From the cell containing the given text, extract its center point as [x, y] coordinate. 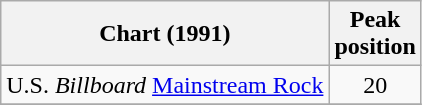
20 [375, 85]
Chart (1991) [165, 34]
Peakposition [375, 34]
U.S. Billboard Mainstream Rock [165, 85]
